Locate the cell with the specified text and output its [x, y] center coordinate. 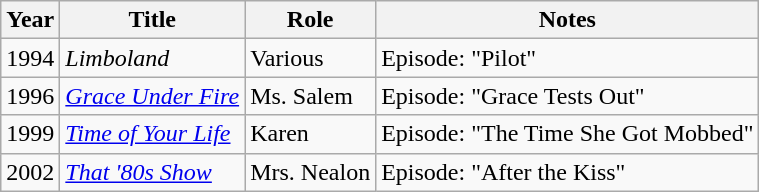
Year [30, 20]
Episode: "Pilot" [568, 58]
2002 [30, 172]
Various [310, 58]
Episode: "Grace Tests Out" [568, 96]
1999 [30, 134]
Title [152, 20]
1994 [30, 58]
Notes [568, 20]
Grace Under Fire [152, 96]
Episode: "The Time She Got Mobbed" [568, 134]
Role [310, 20]
Mrs. Nealon [310, 172]
1996 [30, 96]
Karen [310, 134]
Time of Your Life [152, 134]
Limboland [152, 58]
That '80s Show [152, 172]
Ms. Salem [310, 96]
Episode: "After the Kiss" [568, 172]
